For the text-containing cell, return its midpoint in (x, y) coordinate format. 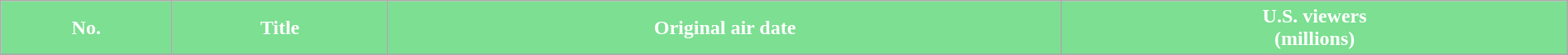
U.S. viewers(millions) (1315, 28)
Title (280, 28)
Original air date (724, 28)
No. (86, 28)
